Scan for the cell matching the given text and deliver its (x, y) coordinate at center. 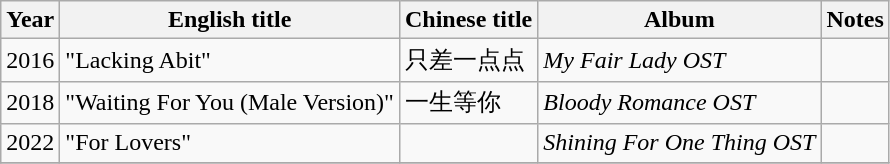
Bloody Romance OST (680, 102)
English title (230, 20)
"Waiting For You (Male Version)" (230, 102)
Notes (855, 20)
Shining For One Thing OST (680, 143)
My Fair Lady OST (680, 60)
只差一点点 (468, 60)
2016 (30, 60)
一生等你 (468, 102)
Album (680, 20)
2022 (30, 143)
"Lacking Abit" (230, 60)
Chinese title (468, 20)
2018 (30, 102)
"For Lovers" (230, 143)
Year (30, 20)
